Pinpoint the cell where the given text exists, returning its (X, Y) midpoint coordinate. 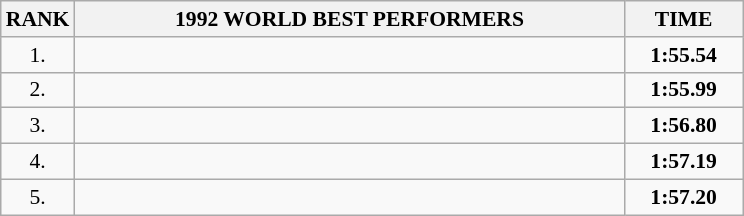
1:57.19 (684, 162)
RANK (38, 19)
4. (38, 162)
2. (38, 90)
1:57.20 (684, 197)
1. (38, 55)
1:56.80 (684, 126)
1992 WORLD BEST PERFORMERS (349, 19)
1:55.54 (684, 55)
1:55.99 (684, 90)
3. (38, 126)
TIME (684, 19)
5. (38, 197)
